Search for the cell housing the specified text and yield its [X, Y] center coordinate. 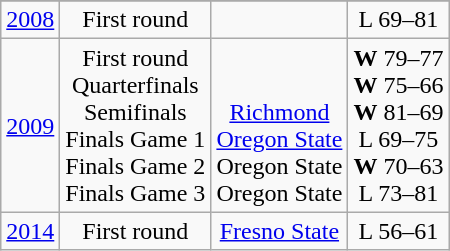
L 56–61 [398, 231]
RichmondOregon StateOregon StateOregon State [280, 126]
L 69–81 [398, 20]
2008 [30, 20]
First roundQuarterfinalsSemifinalsFinals Game 1Finals Game 2Finals Game 3 [136, 126]
2009 [30, 126]
Fresno State [280, 231]
2014 [30, 231]
W 79–77W 75–66W 81–69L 69–75W 70–63L 73–81 [398, 126]
